Capture the cell that displays the provided text and extract its [X, Y] central coordinate. 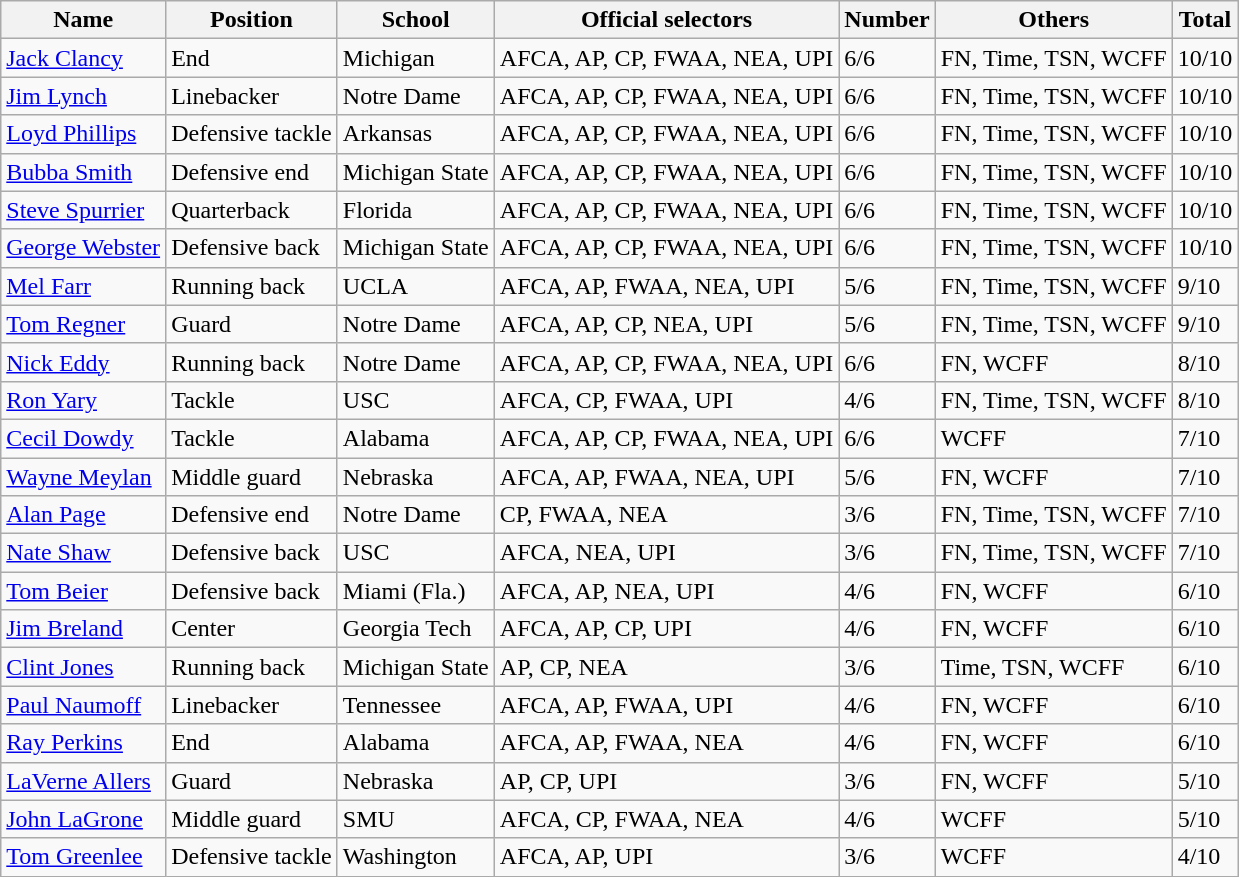
Jack Clancy [84, 58]
Georgia Tech [416, 629]
Time, TSN, WCFF [1054, 667]
Wayne Meylan [84, 477]
Ron Yary [84, 400]
Total [1205, 20]
Position [252, 20]
Others [1054, 20]
AFCA, NEA, UPI [666, 553]
George Webster [84, 248]
Quarterback [252, 210]
Paul Naumoff [84, 705]
Name [84, 20]
John LaGrone [84, 819]
Steve Spurrier [84, 210]
Cecil Dowdy [84, 438]
AP, CP, NEA [666, 667]
AFCA, AP, UPI [666, 857]
Loyd Phillips [84, 134]
Jim Lynch [84, 96]
AFCA, AP, NEA, UPI [666, 591]
Nick Eddy [84, 362]
Florida [416, 210]
Alan Page [84, 515]
Arkansas [416, 134]
Tom Greenlee [84, 857]
Nate Shaw [84, 553]
Miami (Fla.) [416, 591]
AFCA, AP, CP, NEA, UPI [666, 324]
AFCA, AP, FWAA, NEA [666, 743]
AFCA, CP, FWAA, UPI [666, 400]
AFCA, AP, FWAA, UPI [666, 705]
UCLA [416, 286]
School [416, 20]
Clint Jones [84, 667]
Mel Farr [84, 286]
SMU [416, 819]
Michigan [416, 58]
CP, FWAA, NEA [666, 515]
Tom Regner [84, 324]
AFCA, AP, CP, UPI [666, 629]
4/10 [1205, 857]
AFCA, CP, FWAA, NEA [666, 819]
LaVerne Allers [84, 781]
Center [252, 629]
AP, CP, UPI [666, 781]
Number [887, 20]
Tennessee [416, 705]
Washington [416, 857]
Jim Breland [84, 629]
Ray Perkins [84, 743]
Bubba Smith [84, 172]
Tom Beier [84, 591]
Official selectors [666, 20]
